From the cell containing the given text, extract its center point as [X, Y] coordinate. 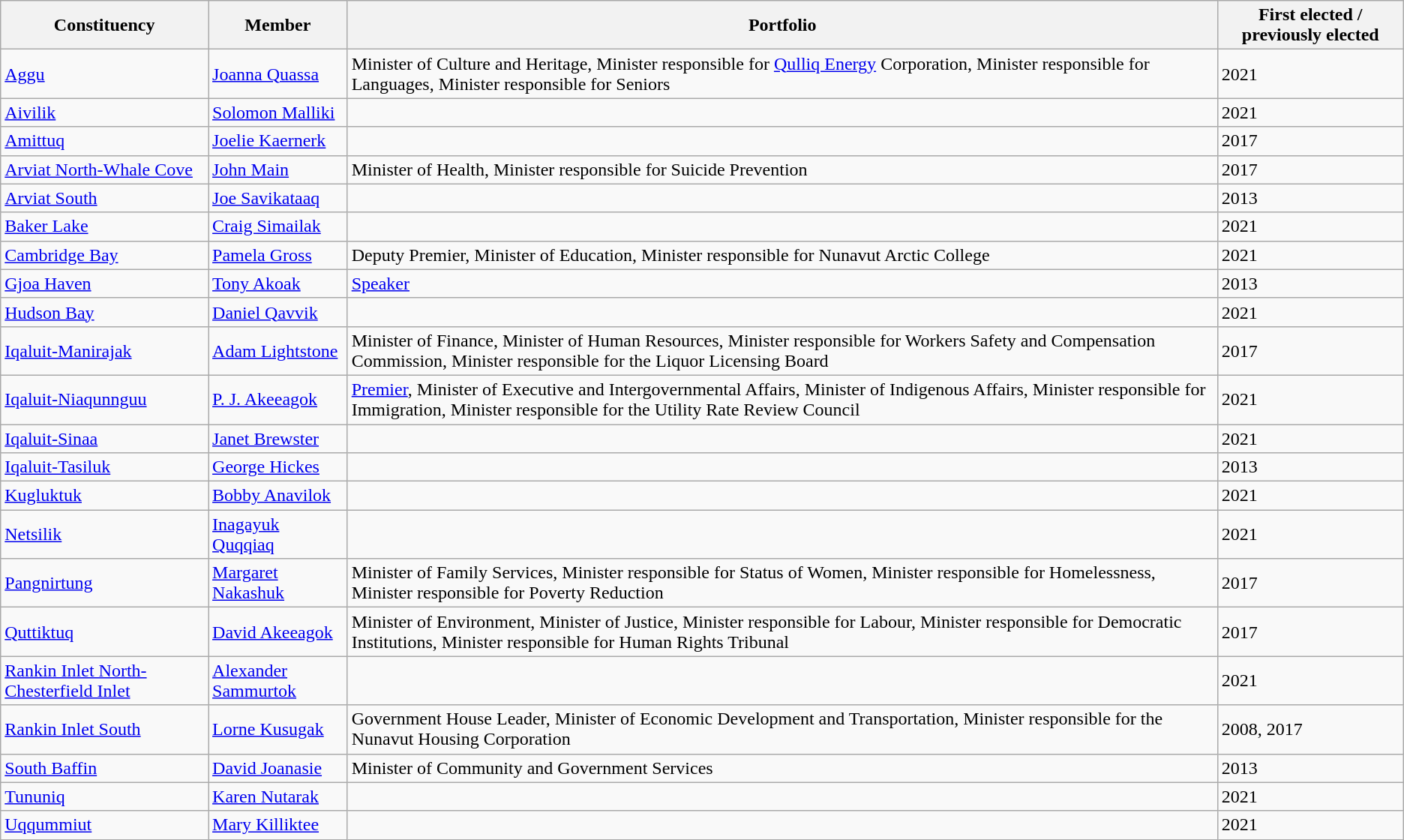
Rankin Inlet North-Chesterfield Inlet [105, 681]
Karen Nutarak [278, 796]
Lorne Kusugak [278, 729]
Deputy Premier, Minister of Education, Minister responsible for Nunavut Arctic College [782, 255]
Minister of Community and Government Services [782, 768]
Janet Brewster [278, 439]
Inagayuk Quqqiaq [278, 534]
Uqqummiut [105, 825]
Cambridge Bay [105, 255]
Portfolio [782, 25]
First elected / previously elected [1310, 25]
Gjoa Haven [105, 283]
Craig Simailak [278, 226]
Joanna Quassa [278, 73]
Joelie Kaernerk [278, 141]
John Main [278, 169]
Alexander Sammurtok [278, 681]
Pangnirtung [105, 583]
Tony Akoak [278, 283]
Mary Killiktee [278, 825]
2008, 2017 [1310, 729]
Iqaluit-Manirajak [105, 351]
Joe Savikataaq [278, 198]
Kugluktuk [105, 496]
Constituency [105, 25]
Amittuq [105, 141]
Arviat North-Whale Cove [105, 169]
Iqaluit-Niaqunnguu [105, 399]
David Akeeagok [278, 631]
Hudson Bay [105, 312]
Tununiq [105, 796]
Pamela Gross [278, 255]
George Hickes [278, 467]
P. J. Akeeagok [278, 399]
Minister of Health, Minister responsible for Suicide Prevention [782, 169]
Daniel Qavvik [278, 312]
Aggu [105, 73]
Quttiktuq [105, 631]
Bobby Anavilok [278, 496]
Member [278, 25]
Iqaluit-Sinaa [105, 439]
Netsilik [105, 534]
South Baffin [105, 768]
Government House Leader, Minister of Economic Development and Transportation, Minister responsible for the Nunavut Housing Corporation [782, 729]
Baker Lake [105, 226]
Aivilik [105, 112]
Adam Lightstone [278, 351]
Iqaluit-Tasiluk [105, 467]
David Joanasie [278, 768]
Speaker [782, 283]
Solomon Malliki [278, 112]
Margaret Nakashuk [278, 583]
Arviat South [105, 198]
Rankin Inlet South [105, 729]
